Pinpoint the cell where the given text exists, returning its (X, Y) midpoint coordinate. 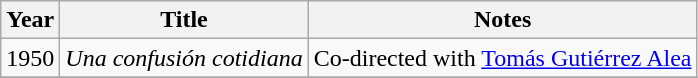
Una confusión cotidiana (184, 58)
Notes (502, 20)
Year (30, 20)
1950 (30, 58)
Title (184, 20)
Co-directed with Tomás Gutiérrez Alea (502, 58)
